Determine the (X, Y) coordinate at the center of the cell enclosing the given text.  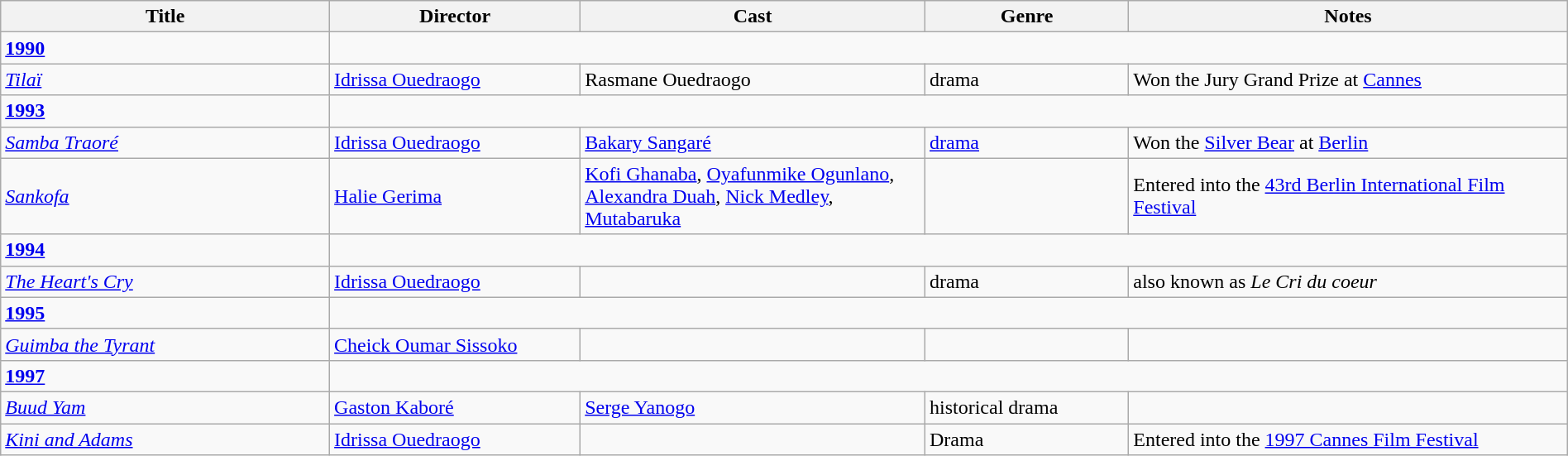
Kofi Ghanaba, Oyafunmike Ogunlano, Alexandra Duah, Nick Medley, Mutabaruka (753, 196)
Genre (1026, 17)
Rasmane Ouedraogo (753, 79)
historical drama (1026, 407)
Samba Traoré (165, 142)
Won the Silver Bear at Berlin (1348, 142)
1990 (165, 48)
Buud Yam (165, 407)
also known as Le Cri du coeur (1348, 281)
Kini and Adams (165, 439)
Director (455, 17)
Bakary Sangaré (753, 142)
Notes (1348, 17)
1995 (165, 313)
1994 (165, 250)
1993 (165, 111)
Cast (753, 17)
Serge Yanogo (753, 407)
Won the Jury Grand Prize at Cannes (1348, 79)
Entered into the 43rd Berlin International Film Festival (1348, 196)
Title (165, 17)
Guimba the Tyrant (165, 344)
Sankofa (165, 196)
Gaston Kaboré (455, 407)
Drama (1026, 439)
Halie Gerima (455, 196)
The Heart's Cry (165, 281)
1997 (165, 376)
Entered into the 1997 Cannes Film Festival (1348, 439)
Cheick Oumar Sissoko (455, 344)
Tilaï (165, 79)
